Detect which cell encompasses the target text, then output its [x, y] center coordinate. 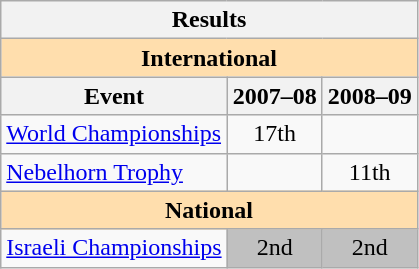
11th [370, 172]
17th [274, 134]
World Championships [114, 134]
Event [114, 96]
2007–08 [274, 96]
International [210, 58]
Results [210, 20]
Israeli Championships [114, 248]
2008–09 [370, 96]
National [210, 210]
Nebelhorn Trophy [114, 172]
